Scan for the cell matching the given text and deliver its (x, y) coordinate at center. 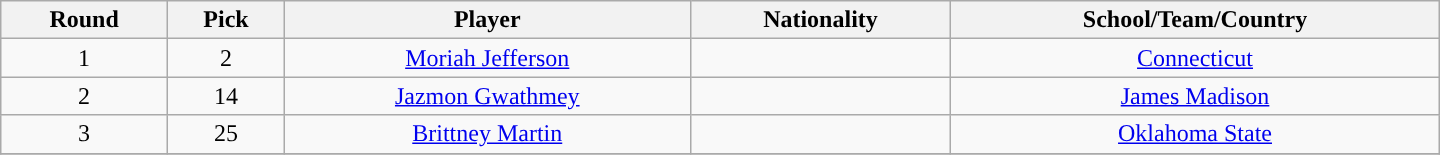
Jazmon Gwathmey (487, 96)
1 (84, 58)
Connecticut (1195, 58)
Round (84, 20)
Moriah Jefferson (487, 58)
Player (487, 20)
Nationality (820, 20)
25 (226, 134)
14 (226, 96)
Oklahoma State (1195, 134)
Brittney Martin (487, 134)
3 (84, 134)
James Madison (1195, 96)
Pick (226, 20)
School/Team/Country (1195, 20)
